For the text-containing cell, return its midpoint in [X, Y] coordinate format. 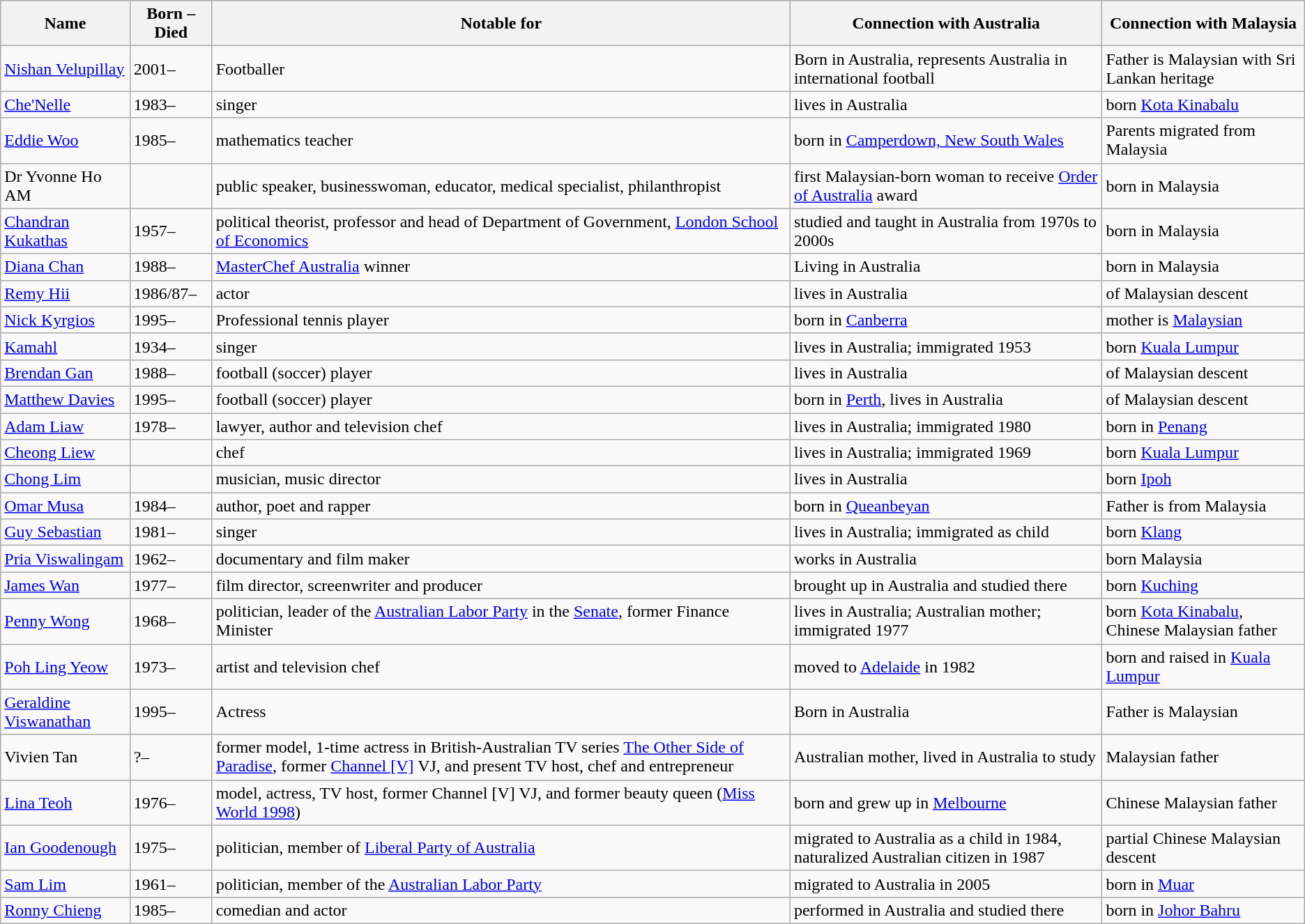
Born in Australia, represents Australia in international football [945, 68]
lives in Australia; Australian mother; immigrated 1977 [945, 622]
1981– [171, 532]
Actress [501, 712]
born in Camperdown, New South Wales [945, 141]
born Kuching [1203, 585]
1961– [171, 884]
Malaysian father [1203, 757]
studied and taught in Australia from 1970s to 2000s [945, 231]
Remy Hii [66, 293]
Father is Malaysian with Sri Lankan heritage [1203, 68]
1983– [171, 105]
born in Canberra [945, 320]
political theorist, professor and head of Department of Government, London School of Economics [501, 231]
Chong Lim [66, 479]
performed in Australia and studied there [945, 910]
Chinese Malaysian father [1203, 803]
Vivien Tan [66, 757]
1977– [171, 585]
Sam Lim [66, 884]
migrated to Australia as a child in 1984, naturalized Australian citizen in 1987 [945, 847]
Ian Goodenough [66, 847]
chef [501, 453]
brought up in Australia and studied there [945, 585]
moved to Adelaide in 1982 [945, 666]
Chandran Kukathas [66, 231]
mother is Malaysian [1203, 320]
lives in Australia; immigrated 1969 [945, 453]
lives in Australia; immigrated 1980 [945, 426]
Connection with Australia [945, 24]
1957– [171, 231]
born in Queanbeyan [945, 506]
Matthew Davies [66, 399]
migrated to Australia in 2005 [945, 884]
Name [66, 24]
1962– [171, 559]
Born in Australia [945, 712]
partial Chinese Malaysian descent [1203, 847]
Adam Liaw [66, 426]
artist and television chef [501, 666]
film director, screenwriter and producer [501, 585]
Che'Nelle [66, 105]
Geraldine Viswanathan [66, 712]
author, poet and rapper [501, 506]
lawyer, author and television chef [501, 426]
politician, leader of the Australian Labor Party in the Senate, former Finance Minister [501, 622]
Footballer [501, 68]
Father is Malaysian [1203, 712]
public speaker, businesswoman, educator, medical specialist, philanthropist [501, 185]
Born – Died [171, 24]
2001– [171, 68]
Dr Yvonne Ho AM [66, 185]
Cheong Liew [66, 453]
born and grew up in Melbourne [945, 803]
mathematics teacher [501, 141]
Poh Ling Yeow [66, 666]
1978– [171, 426]
born Kota Kinabalu [1203, 105]
1975– [171, 847]
born in Johor Bahru [1203, 910]
Eddie Woo [66, 141]
Omar Musa [66, 506]
Penny Wong [66, 622]
documentary and film maker [501, 559]
musician, music director [501, 479]
born in Perth, lives in Australia [945, 399]
Lina Teoh [66, 803]
Kamahl [66, 346]
1976– [171, 803]
Nick Kyrgios [66, 320]
born in Muar [1203, 884]
Diana Chan [66, 267]
born Kota Kinabalu, Chinese Malaysian father [1203, 622]
Professional tennis player [501, 320]
Pria Viswalingam [66, 559]
Parents migrated from Malaysia [1203, 141]
MasterChef Australia winner [501, 267]
James Wan [66, 585]
Ronny Chieng [66, 910]
Guy Sebastian [66, 532]
1973– [171, 666]
actor [501, 293]
lives in Australia; immigrated as child [945, 532]
lives in Australia; immigrated 1953 [945, 346]
born and raised in Kuala Lumpur [1203, 666]
1984– [171, 506]
Connection with Malaysia [1203, 24]
works in Australia [945, 559]
?– [171, 757]
born in Penang [1203, 426]
first Malaysian-born woman to receive Order of Australia award [945, 185]
Notable for [501, 24]
born Malaysia [1203, 559]
born Ipoh [1203, 479]
politician, member of Liberal Party of Australia [501, 847]
1968– [171, 622]
Father is from Malaysia [1203, 506]
Australian mother, lived in Australia to study [945, 757]
1934– [171, 346]
1986/87– [171, 293]
Brendan Gan [66, 373]
Living in Australia [945, 267]
model, actress, TV host, former Channel [V] VJ, and former beauty queen (Miss World 1998) [501, 803]
born Klang [1203, 532]
comedian and actor [501, 910]
politician, member of the Australian Labor Party [501, 884]
Nishan Velupillay [66, 68]
